Output the (X, Y) coordinate of the center of the cell containing the given text.  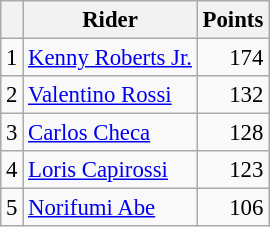
Carlos Checa (110, 133)
Loris Capirossi (110, 170)
3 (12, 133)
5 (12, 208)
174 (232, 58)
Valentino Rossi (110, 95)
Kenny Roberts Jr. (110, 58)
106 (232, 208)
1 (12, 58)
Points (232, 20)
128 (232, 133)
4 (12, 170)
2 (12, 95)
Norifumi Abe (110, 208)
123 (232, 170)
Rider (110, 20)
132 (232, 95)
